Output the (x, y) coordinate of the center of the cell containing the given text.  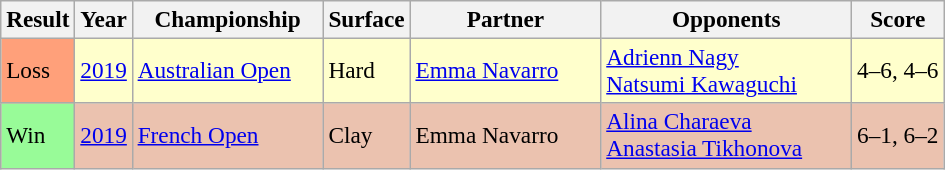
Championship (228, 19)
Alina Charaeva Anastasia Tikhonova (726, 136)
Opponents (726, 19)
Loss (38, 70)
4–6, 4–6 (898, 70)
Year (104, 19)
Surface (366, 19)
Score (898, 19)
Australian Open (228, 70)
Win (38, 136)
French Open (228, 136)
Adrienn Nagy Natsumi Kawaguchi (726, 70)
6–1, 6–2 (898, 136)
Partner (506, 19)
Result (38, 19)
Clay (366, 136)
Hard (366, 70)
